Determine the [X, Y] coordinate at the center of the cell enclosing the given text.  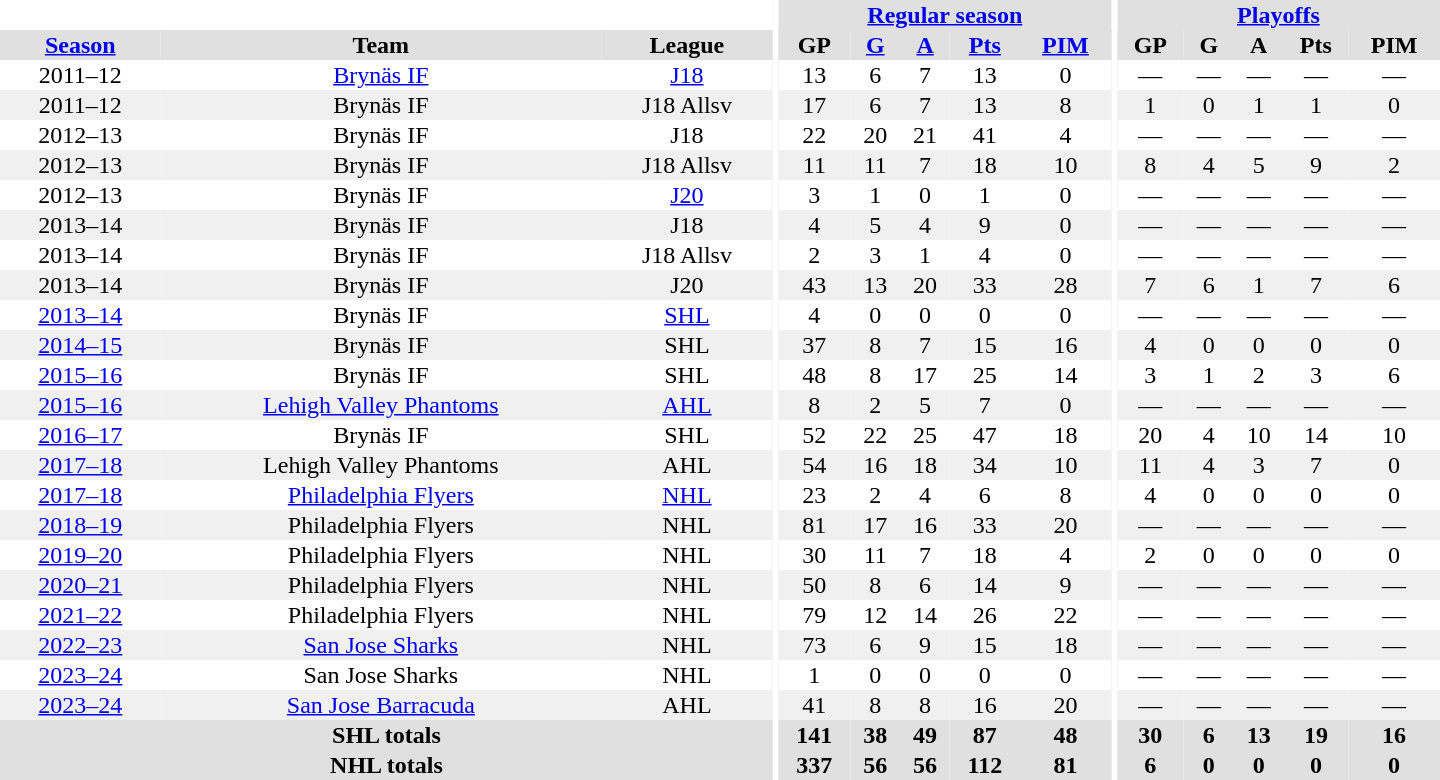
87 [985, 735]
Playoffs [1278, 15]
Season [80, 45]
21 [925, 135]
2020–21 [80, 585]
League [687, 45]
San Jose Barracuda [381, 705]
23 [814, 495]
43 [814, 285]
19 [1316, 735]
Team [381, 45]
2018–19 [80, 525]
47 [985, 435]
34 [985, 465]
2016–17 [80, 435]
2014–15 [80, 345]
141 [814, 735]
2019–20 [80, 555]
337 [814, 765]
49 [925, 735]
2021–22 [80, 615]
37 [814, 345]
79 [814, 615]
38 [875, 735]
73 [814, 645]
2022–23 [80, 645]
28 [1066, 285]
NHL totals [386, 765]
50 [814, 585]
12 [875, 615]
54 [814, 465]
52 [814, 435]
112 [985, 765]
SHL totals [386, 735]
26 [985, 615]
Regular season [944, 15]
